Extract the [x, y] coordinate from the center of the cell holding the provided text.  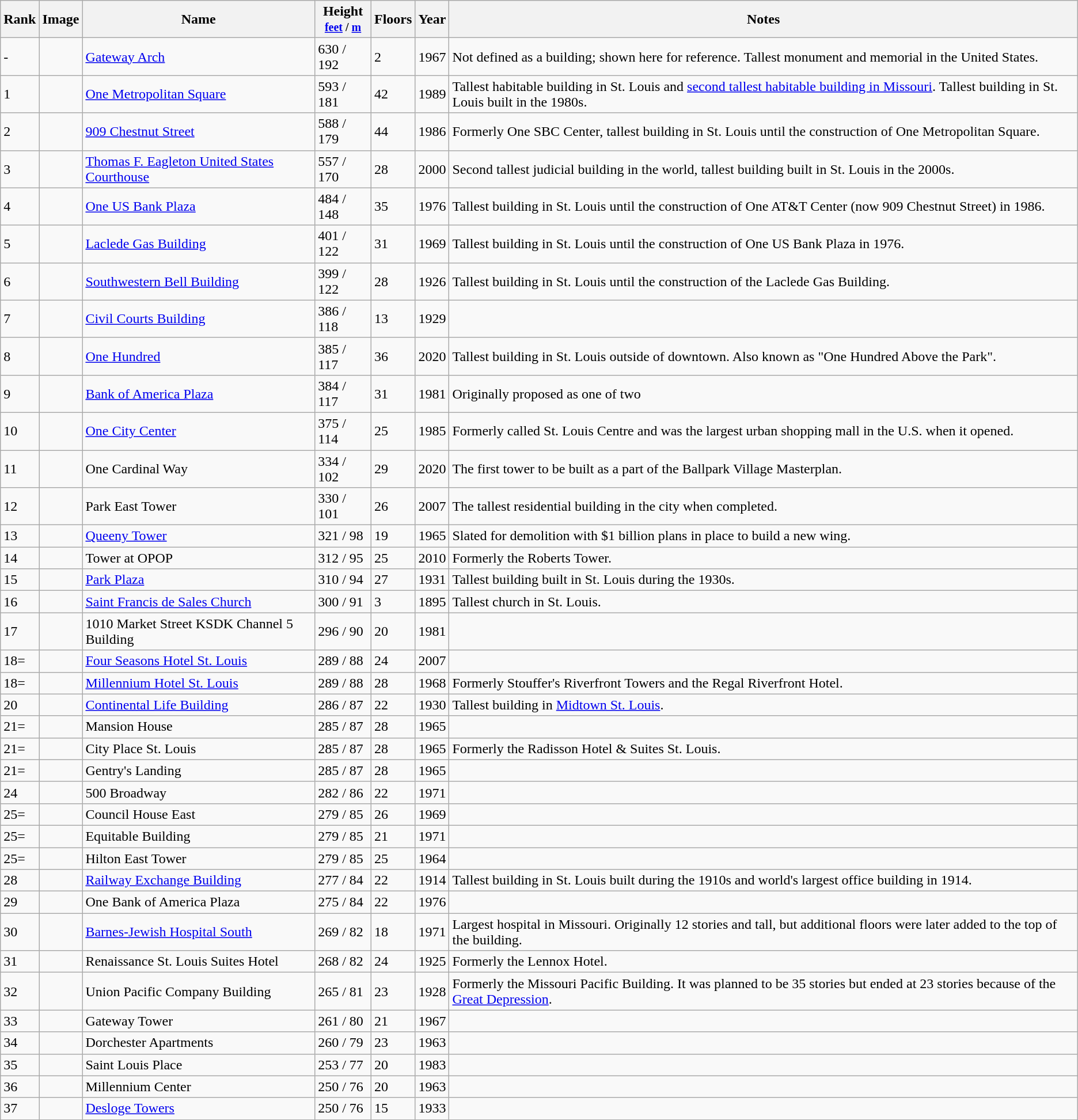
1925 [432, 962]
30 [20, 932]
Tallest habitable building in St. Louis and second tallest habitable building in Missouri. Tallest building in St. Louis built in the 1980s. [764, 94]
Renaissance St. Louis Suites Hotel [199, 962]
7 [20, 319]
10 [20, 431]
Largest hospital in Missouri. Originally 12 stories and tall, but additional floors were later added to the top of the building. [764, 932]
275 / 84 [343, 902]
Tallest building in Midtown St. Louis. [764, 705]
The tallest residential building in the city when completed. [764, 507]
- [20, 56]
300 / 91 [343, 602]
Civil Courts Building [199, 319]
334 / 102 [343, 469]
Year [432, 20]
1933 [432, 1108]
386 / 118 [343, 319]
909 Chestnut Street [199, 131]
Railway Exchange Building [199, 880]
588 / 179 [343, 131]
375 / 114 [343, 431]
1895 [432, 602]
Tallest building built in St. Louis during the 1930s. [764, 580]
312 / 95 [343, 558]
1929 [432, 319]
6 [20, 281]
593 / 181 [343, 94]
269 / 82 [343, 932]
Tallest church in St. Louis. [764, 602]
One City Center [199, 431]
Council House East [199, 814]
Millennium Center [199, 1087]
14 [20, 558]
City Place St. Louis [199, 749]
282 / 86 [343, 792]
Name [199, 20]
1928 [432, 992]
1985 [432, 431]
One US Bank Plaza [199, 206]
385 / 117 [343, 356]
Formerly called St. Louis Centre and was the largest urban shopping mall in the U.S. when it opened. [764, 431]
27 [393, 580]
Thomas F. Eagleton United States Courthouse [199, 169]
1931 [432, 580]
296 / 90 [343, 631]
Queeny Tower [199, 536]
Formerly the Missouri Pacific Building. It was planned to be 35 stories but ended at 23 stories because of the Great Depression. [764, 992]
557 / 170 [343, 169]
Mansion House [199, 727]
33 [20, 1021]
Bank of America Plaza [199, 394]
1964 [432, 859]
Union Pacific Company Building [199, 992]
42 [393, 94]
399 / 122 [343, 281]
5 [20, 244]
261 / 80 [343, 1021]
16 [20, 602]
Tallest building in St. Louis until the construction of One US Bank Plaza in 1976. [764, 244]
Heightfeet / m [343, 20]
Formerly the Roberts Tower. [764, 558]
Floors [393, 20]
277 / 84 [343, 880]
Notes [764, 20]
12 [20, 507]
384 / 117 [343, 394]
18 [393, 932]
Originally proposed as one of two [764, 394]
Tower at OPOP [199, 558]
Park East Tower [199, 507]
One Hundred [199, 356]
Tallest building in St. Louis until the construction of the Laclede Gas Building. [764, 281]
11 [20, 469]
1914 [432, 880]
Not defined as a building; shown here for reference. Tallest monument and memorial in the United States. [764, 56]
The first tower to be built as a part of the Ballpark Village Masterplan. [764, 469]
330 / 101 [343, 507]
Formerly the Lennox Hotel. [764, 962]
484 / 148 [343, 206]
One Cardinal Way [199, 469]
Formerly Stouffer's Riverfront Towers and the Regal Riverfront Hotel. [764, 683]
260 / 79 [343, 1043]
253 / 77 [343, 1065]
9 [20, 394]
1986 [432, 131]
286 / 87 [343, 705]
Tallest building in St. Louis built during the 1910s and world's largest office building in 1914. [764, 880]
8 [20, 356]
2000 [432, 169]
Formerly the Radisson Hotel & Suites St. Louis. [764, 749]
32 [20, 992]
Gateway Arch [199, 56]
One Bank of America Plaza [199, 902]
Laclede Gas Building [199, 244]
Slated for demolition with $1 billion plans in place to build a new wing. [764, 536]
1926 [432, 281]
Saint Francis de Sales Church [199, 602]
Southwestern Bell Building [199, 281]
500 Broadway [199, 792]
Tallest building in St. Louis outside of downtown. Also known as "One Hundred Above the Park". [764, 356]
1010 Market Street KSDK Channel 5 Building [199, 631]
321 / 98 [343, 536]
Millennium Hotel St. Louis [199, 683]
Second tallest judicial building in the world, tallest building built in St. Louis in the 2000s. [764, 169]
Park Plaza [199, 580]
4 [20, 206]
37 [20, 1108]
1968 [432, 683]
Dorchester Apartments [199, 1043]
Desloge Towers [199, 1108]
1989 [432, 94]
630 / 192 [343, 56]
268 / 82 [343, 962]
One Metropolitan Square [199, 94]
1 [20, 94]
2010 [432, 558]
Barnes-Jewish Hospital South [199, 932]
Continental Life Building [199, 705]
34 [20, 1043]
Tallest building in St. Louis until the construction of One AT&T Center (now 909 Chestnut Street) in 1986. [764, 206]
1983 [432, 1065]
Formerly One SBC Center, tallest building in St. Louis until the construction of One Metropolitan Square. [764, 131]
310 / 94 [343, 580]
Image [61, 20]
Four Seasons Hotel St. Louis [199, 661]
Gentry's Landing [199, 770]
19 [393, 536]
Equitable Building [199, 836]
Hilton East Tower [199, 859]
17 [20, 631]
401 / 122 [343, 244]
Gateway Tower [199, 1021]
Saint Louis Place [199, 1065]
1930 [432, 705]
265 / 81 [343, 992]
Rank [20, 20]
44 [393, 131]
